For the text-containing cell, return its midpoint in [X, Y] coordinate format. 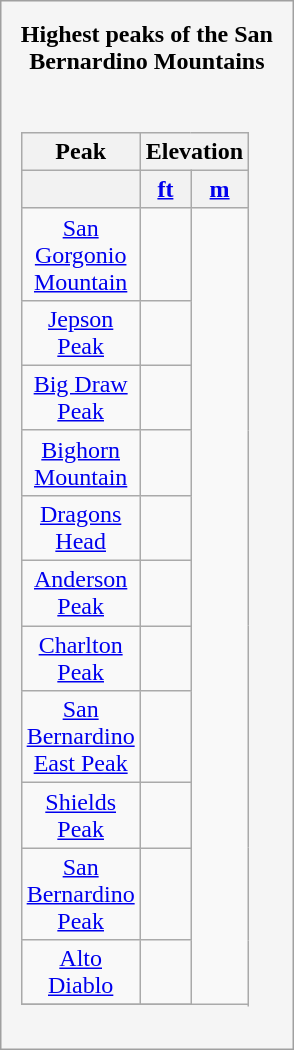
San Gorgonio Mountain [80, 254]
Shields Peak [80, 816]
San Bernardino Peak [80, 894]
ft [165, 189]
Elevation [194, 151]
Peak [80, 151]
Big Draw Peak [80, 398]
Bighorn Mountain [80, 462]
Anderson Peak [80, 594]
Dragons Head [80, 528]
Alto Diablo [80, 972]
San Bernardino East Peak [80, 737]
m [220, 189]
Jepson Peak [80, 332]
Charlton Peak [80, 658]
Highest peaks of the San Bernardino Mountains [147, 48]
